Search for the cell housing the specified text and yield its [x, y] center coordinate. 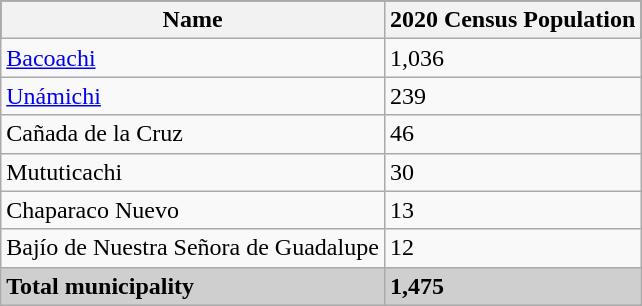
Unámichi [193, 96]
13 [512, 210]
2020 Census Population [512, 20]
Mututicachi [193, 172]
12 [512, 248]
46 [512, 134]
Bacoachi [193, 58]
Total municipality [193, 286]
Chaparaco Nuevo [193, 210]
1,036 [512, 58]
239 [512, 96]
1,475 [512, 286]
Bajío de Nuestra Señora de Guadalupe [193, 248]
Name [193, 20]
30 [512, 172]
Cañada de la Cruz [193, 134]
